Determine the [x, y] coordinate at the center of the cell enclosing the given text.  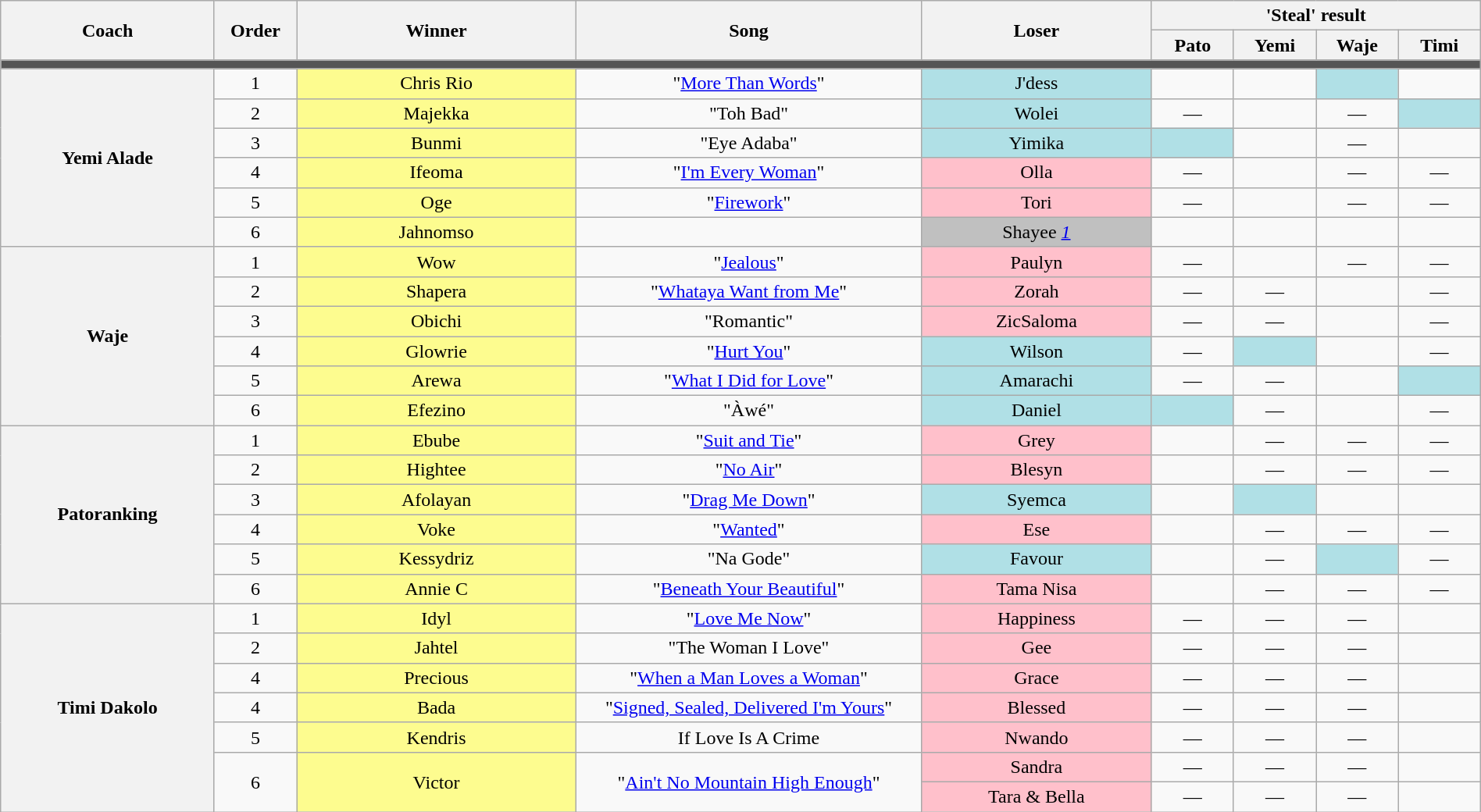
"Firework" [748, 202]
Song [748, 30]
"Jealous" [748, 262]
"Whataya Want from Me" [748, 291]
Patoranking [108, 515]
Precious [437, 678]
Amarachi [1037, 381]
"Drag Me Down" [748, 500]
Hightee [437, 470]
Daniel [1037, 411]
"When a Man Loves a Woman" [748, 678]
Jahtel [437, 648]
Tara & Bella [1037, 796]
J'dess [1037, 84]
Gee [1037, 648]
Tama Nisa [1037, 589]
"Beneath Your Beautiful" [748, 589]
Sandra [1037, 767]
"Love Me Now" [748, 618]
ZicSaloma [1037, 321]
Majekka [437, 113]
"Eye Adaba" [748, 143]
Ifeoma [437, 173]
Afolayan [437, 500]
Kessydriz [437, 559]
Order [255, 30]
Blessed [1037, 707]
"Wanted" [748, 529]
Shayee 1 [1037, 232]
Glowrie [437, 351]
Wilson [1037, 351]
Loser [1037, 30]
Yemi [1275, 45]
"Ain't No Mountain High Enough" [748, 782]
Olla [1037, 173]
Oge [437, 202]
Jahnomso [437, 232]
Kendris [437, 737]
Nwando [1037, 737]
"Romantic" [748, 321]
Syemca [1037, 500]
Bunmi [437, 143]
Obichi [437, 321]
"Suit and Tie" [748, 440]
Wow [437, 262]
Wolei [1037, 113]
Zorah [1037, 291]
Grace [1037, 678]
"More Than Words" [748, 84]
Favour [1037, 559]
"What I Did for Love" [748, 381]
Happiness [1037, 618]
Voke [437, 529]
'Steal' result [1315, 16]
Yemi Alade [108, 158]
Annie C [437, 589]
Timi [1439, 45]
Arewa [437, 381]
"Signed, Sealed, Delivered I'm Yours" [748, 707]
"Àwé" [748, 411]
Coach [108, 30]
Pato [1192, 45]
"I'm Every Woman" [748, 173]
Bada [437, 707]
Ese [1037, 529]
Blesyn [1037, 470]
Idyl [437, 618]
"Toh Bad" [748, 113]
Chris Rio [437, 84]
Yimika [1037, 143]
Victor [437, 782]
Ebube [437, 440]
"Hurt You" [748, 351]
"Na Gode" [748, 559]
"The Woman I Love" [748, 648]
If Love Is A Crime [748, 737]
Winner [437, 30]
"No Air" [748, 470]
Grey [1037, 440]
Tori [1037, 202]
Paulyn [1037, 262]
Timi Dakolo [108, 707]
Shapera [437, 291]
Efezino [437, 411]
